Return the [X, Y] coordinate for the center point of the cell that contains the specified text.  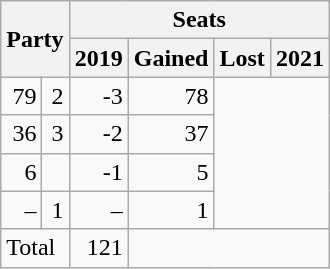
121 [98, 248]
37 [171, 134]
Total [35, 248]
2021 [300, 58]
Lost [242, 58]
-1 [98, 172]
2 [56, 96]
Seats [199, 20]
Party [35, 39]
6 [22, 172]
5 [171, 172]
Gained [171, 58]
-2 [98, 134]
79 [22, 96]
3 [56, 134]
78 [171, 96]
36 [22, 134]
-3 [98, 96]
2019 [98, 58]
